Extract the [X, Y] coordinate from the center of the cell holding the provided text.  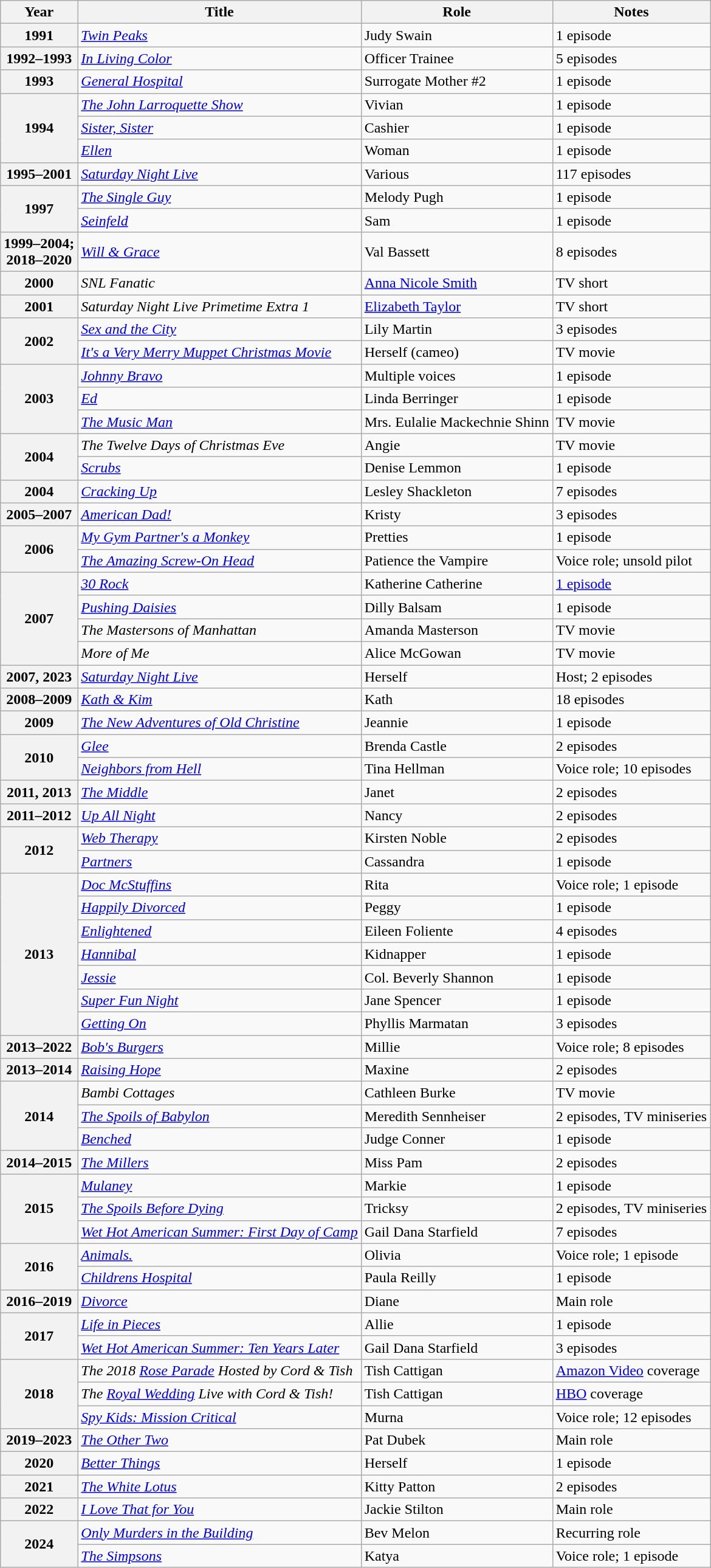
Sister, Sister [219, 128]
Bev Melon [457, 1533]
Notes [631, 12]
SNL Fanatic [219, 283]
1991 [39, 35]
Partners [219, 862]
Bambi Cottages [219, 1093]
2001 [39, 306]
Janet [457, 792]
2014 [39, 1116]
Elizabeth Taylor [457, 306]
2024 [39, 1544]
My Gym Partner's a Monkey [219, 537]
Animals. [219, 1255]
2015 [39, 1209]
Only Murders in the Building [219, 1533]
Raising Hope [219, 1070]
General Hospital [219, 81]
Millie [457, 1046]
Title [219, 12]
2014–2015 [39, 1162]
Web Therapy [219, 838]
Getting On [219, 1023]
1994 [39, 128]
1995–2001 [39, 174]
Pushing Daisies [219, 607]
2021 [39, 1487]
2009 [39, 723]
2019–2023 [39, 1440]
Alice McGowan [457, 653]
1993 [39, 81]
Vivian [457, 105]
The 2018 Rose Parade Hosted by Cord & Tish [219, 1370]
Paula Reilly [457, 1278]
Doc McStuffins [219, 885]
Col. Beverly Shannon [457, 977]
Super Fun Night [219, 1000]
American Dad! [219, 514]
The Spoils of Babylon [219, 1116]
The Spoils Before Dying [219, 1209]
The Twelve Days of Christmas Eve [219, 445]
Eileen Foliente [457, 931]
2011–2012 [39, 815]
Multiple voices [457, 376]
1992–1993 [39, 58]
117 episodes [631, 174]
Katherine Catherine [457, 584]
Rita [457, 885]
Linda Berringer [457, 399]
Anna Nicole Smith [457, 283]
2007, 2023 [39, 677]
2018 [39, 1394]
Life in Pieces [219, 1324]
Scrubs [219, 468]
Jackie Stilton [457, 1510]
Amanda Masterson [457, 630]
Meredith Sennheiser [457, 1116]
Pat Dubek [457, 1440]
4 episodes [631, 931]
Diane [457, 1301]
Up All Night [219, 815]
Role [457, 12]
The Simpsons [219, 1556]
Allie [457, 1324]
Officer Trainee [457, 58]
Melody Pugh [457, 197]
The New Adventures of Old Christine [219, 723]
Nancy [457, 815]
Cashier [457, 128]
Cathleen Burke [457, 1093]
2005–2007 [39, 514]
Kirsten Noble [457, 838]
Phyllis Marmatan [457, 1023]
Kristy [457, 514]
Murna [457, 1417]
Sex and the City [219, 330]
Woman [457, 151]
Patience the Vampire [457, 561]
Voice role; 10 episodes [631, 769]
2013–2014 [39, 1070]
In Living Color [219, 58]
Lesley Shackleton [457, 491]
Kath [457, 700]
Childrens Hospital [219, 1278]
Neighbors from Hell [219, 769]
It's a Very Merry Muppet Christmas Movie [219, 353]
The White Lotus [219, 1487]
Happily Divorced [219, 908]
Jane Spencer [457, 1000]
Wet Hot American Summer: Ten Years Later [219, 1347]
The Single Guy [219, 197]
18 episodes [631, 700]
Johnny Bravo [219, 376]
Maxine [457, 1070]
2017 [39, 1336]
Denise Lemmon [457, 468]
The Royal Wedding Live with Cord & Tish! [219, 1394]
Tricksy [457, 1209]
1997 [39, 209]
5 episodes [631, 58]
Mulaney [219, 1186]
Cassandra [457, 862]
Recurring role [631, 1533]
Voice role; unsold pilot [631, 561]
The Middle [219, 792]
2003 [39, 399]
The Amazing Screw-On Head [219, 561]
8 episodes [631, 252]
Surrogate Mother #2 [457, 81]
Judy Swain [457, 35]
The Music Man [219, 422]
Benched [219, 1139]
2012 [39, 850]
Saturday Night Live Primetime Extra 1 [219, 306]
Brenda Castle [457, 746]
Peggy [457, 908]
Amazon Video coverage [631, 1370]
Ellen [219, 151]
2013 [39, 954]
Year [39, 12]
Various [457, 174]
Angie [457, 445]
2008–2009 [39, 700]
Will & Grace [219, 252]
The Mastersons of Manhattan [219, 630]
Cracking Up [219, 491]
Lily Martin [457, 330]
2007 [39, 618]
Better Things [219, 1463]
Bob's Burgers [219, 1046]
The Other Two [219, 1440]
1999–2004;2018–2020 [39, 252]
Kath & Kim [219, 700]
Olivia [457, 1255]
Kitty Patton [457, 1487]
Mrs. Eulalie Mackechnie Shinn [457, 422]
Pretties [457, 537]
Wet Hot American Summer: First Day of Camp [219, 1232]
Jessie [219, 977]
2000 [39, 283]
Tina Hellman [457, 769]
Hannibal [219, 954]
Divorce [219, 1301]
2016 [39, 1266]
2002 [39, 341]
Judge Conner [457, 1139]
2022 [39, 1510]
2010 [39, 758]
30 Rock [219, 584]
2006 [39, 549]
2020 [39, 1463]
Voice role; 8 episodes [631, 1046]
More of Me [219, 653]
Seinfeld [219, 220]
Miss Pam [457, 1162]
Host; 2 episodes [631, 677]
Dilly Balsam [457, 607]
Voice role; 12 episodes [631, 1417]
Kidnapper [457, 954]
Jeannie [457, 723]
Spy Kids: Mission Critical [219, 1417]
Sam [457, 220]
2013–2022 [39, 1046]
The John Larroquette Show [219, 105]
Herself (cameo) [457, 353]
Markie [457, 1186]
Ed [219, 399]
2016–2019 [39, 1301]
Enlightened [219, 931]
Val Bassett [457, 252]
The Millers [219, 1162]
Twin Peaks [219, 35]
Katya [457, 1556]
I Love That for You [219, 1510]
2011, 2013 [39, 792]
Glee [219, 746]
HBO coverage [631, 1394]
